Find where the given text appears and provide that cell's center as (x, y) coordinate. 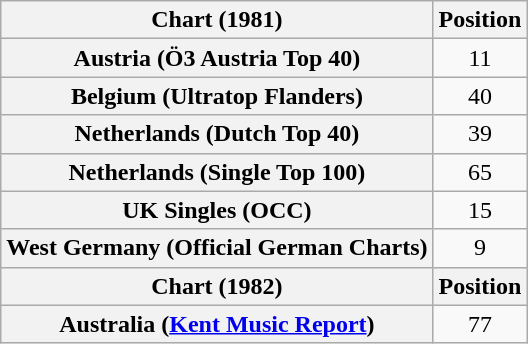
Netherlands (Single Top 100) (217, 172)
15 (480, 210)
9 (480, 248)
Australia (Kent Music Report) (217, 324)
Austria (Ö3 Austria Top 40) (217, 58)
Netherlands (Dutch Top 40) (217, 134)
65 (480, 172)
Belgium (Ultratop Flanders) (217, 96)
11 (480, 58)
77 (480, 324)
Chart (1981) (217, 20)
Chart (1982) (217, 286)
40 (480, 96)
UK Singles (OCC) (217, 210)
West Germany (Official German Charts) (217, 248)
39 (480, 134)
